Pinpoint the cell where the given text exists, returning its (x, y) midpoint coordinate. 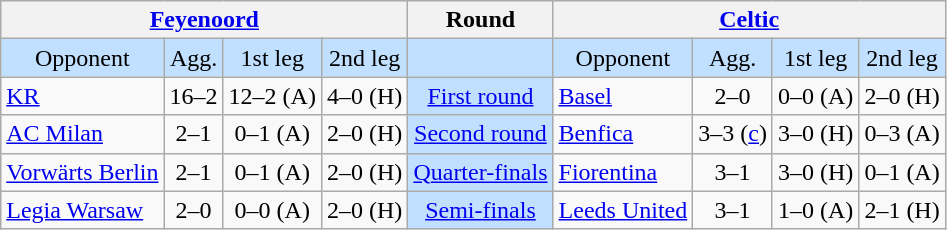
16–2 (194, 96)
1–0 (A) (815, 210)
Basel (623, 96)
4–0 (H) (364, 96)
Vorwärts Berlin (82, 172)
Quarter-finals (480, 172)
Feyenoord (204, 20)
Legia Warsaw (82, 210)
0–3 (A) (902, 134)
Leeds United (623, 210)
2–1 (H) (902, 210)
Fiorentina (623, 172)
KR (82, 96)
First round (480, 96)
Celtic (749, 20)
Benfica (623, 134)
3–3 (c) (733, 134)
Second round (480, 134)
Round (480, 20)
AC Milan (82, 134)
12–2 (A) (272, 96)
Semi-finals (480, 210)
